From the cell containing the given text, extract its center point as [X, Y] coordinate. 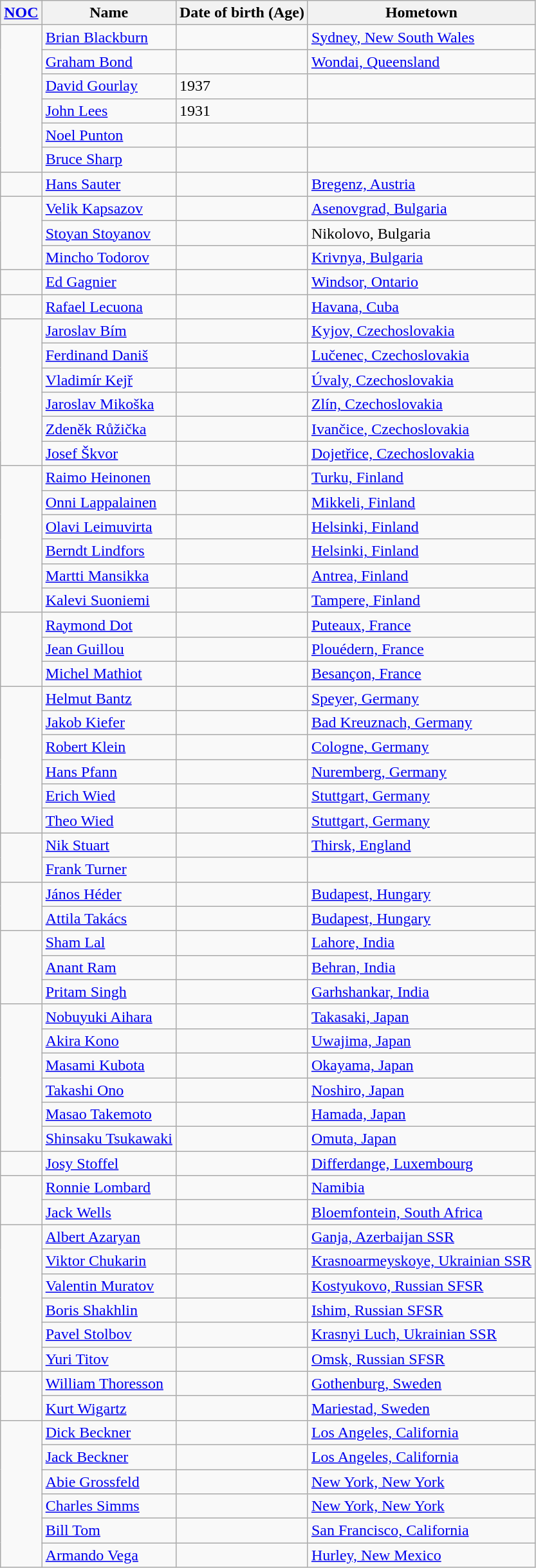
Attila Takács [109, 918]
Thirsk, England [421, 845]
John Lees [109, 111]
Mincho Todorov [109, 257]
Theo Wied [109, 821]
Lučenec, Czechoslovakia [421, 356]
Cologne, Germany [421, 747]
Ganja, Azerbaijan SSR [421, 1237]
Raimo Heinonen [109, 478]
Hans Sauter [109, 184]
Jaroslav Bím [109, 331]
Onni Lappalainen [109, 502]
Anant Ram [109, 967]
Josef Škvor [109, 453]
1931 [242, 111]
Plouédern, France [421, 649]
Albert Azaryan [109, 1237]
Dick Beckner [109, 1432]
Úvaly, Czechoslovakia [421, 380]
Viktor Chukarin [109, 1261]
Rafael Lecuona [109, 307]
Besançon, France [421, 673]
Okayama, Japan [421, 1065]
Masao Takemoto [109, 1115]
Uwajima, Japan [421, 1041]
Bregenz, Austria [421, 184]
1937 [242, 86]
Jaroslav Mikoška [109, 405]
Noel Punton [109, 135]
William Thoresson [109, 1383]
Nuremberg, Germany [421, 772]
NOC [21, 13]
Hans Pfann [109, 772]
Brian Blackburn [109, 37]
Hurley, New Mexico [421, 1555]
Antrea, Finland [421, 576]
Zdeněk Růžička [109, 429]
Zlín, Czechoslovakia [421, 405]
Hamada, Japan [421, 1115]
Asenovgrad, Bulgaria [421, 208]
Pritam Singh [109, 992]
Behran, India [421, 967]
Speyer, Germany [421, 698]
Masami Kubota [109, 1065]
Kurt Wigartz [109, 1408]
Valentin Muratov [109, 1286]
Armando Vega [109, 1555]
Bruce Sharp [109, 160]
Takasaki, Japan [421, 1016]
Mariestad, Sweden [421, 1408]
Differdange, Luxembourg [421, 1163]
Nobuyuki Aihara [109, 1016]
Kalevi Suoniemi [109, 600]
Omuta, Japan [421, 1139]
Bill Tom [109, 1531]
Frank Turner [109, 870]
Tampere, Finland [421, 600]
Stoyan Stoyanov [109, 233]
Puteaux, France [421, 624]
Jack Beckner [109, 1457]
Kyjov, Czechoslovakia [421, 331]
Helmut Bantz [109, 698]
Graham Bond [109, 62]
Havana, Cuba [421, 307]
David Gourlay [109, 86]
Erich Wied [109, 796]
Turku, Finland [421, 478]
Ferdinand Daniš [109, 356]
Hometown [421, 13]
Ivančice, Czechoslovakia [421, 429]
Jakob Kiefer [109, 723]
Akira Kono [109, 1041]
Namibia [421, 1188]
Bad Kreuznach, Germany [421, 723]
Michel Mathiot [109, 673]
Yuri Titov [109, 1359]
Josy Stoffel [109, 1163]
Pavel Stolbov [109, 1335]
Garhshankar, India [421, 992]
Omsk, Russian SFSR [421, 1359]
Sydney, New South Wales [421, 37]
Gothenburg, Sweden [421, 1383]
Krasnoarmeyskoye, Ukrainian SSR [421, 1261]
Charles Simms [109, 1506]
Olavi Leimuvirta [109, 527]
Windsor, Ontario [421, 282]
Berndt Lindfors [109, 551]
Robert Klein [109, 747]
Martti Mansikka [109, 576]
Abie Grossfeld [109, 1481]
Vladimír Kejř [109, 380]
János Héder [109, 894]
Jack Wells [109, 1212]
Boris Shakhlin [109, 1310]
Velik Kapsazov [109, 208]
Krasnyi Luch, Ukrainian SSR [421, 1335]
Ed Gagnier [109, 282]
Lahore, India [421, 943]
Wondai, Queensland [421, 62]
Shinsaku Tsukawaki [109, 1139]
Nikolovo, Bulgaria [421, 233]
Ishim, Russian SFSR [421, 1310]
Name [109, 13]
Bloemfontein, South Africa [421, 1212]
San Francisco, California [421, 1531]
Krivnya, Bulgaria [421, 257]
Sham Lal [109, 943]
Noshiro, Japan [421, 1090]
Takashi Ono [109, 1090]
Jean Guillou [109, 649]
Mikkeli, Finland [421, 502]
Kostyukovo, Russian SFSR [421, 1286]
Ronnie Lombard [109, 1188]
Dojetřice, Czechoslovakia [421, 453]
Nik Stuart [109, 845]
Raymond Dot [109, 624]
Date of birth (Age) [242, 13]
